Capture the cell that displays the provided text and extract its (x, y) central coordinate. 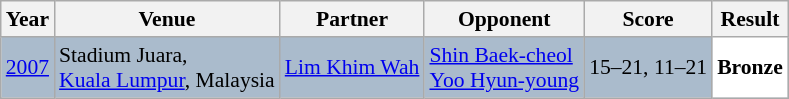
Score (648, 19)
Lim Khim Wah (352, 68)
Shin Baek-cheol Yoo Hyun-young (504, 68)
15–21, 11–21 (648, 68)
Venue (167, 19)
Bronze (750, 68)
Year (28, 19)
Partner (352, 19)
Result (750, 19)
Stadium Juara,Kuala Lumpur, Malaysia (167, 68)
Opponent (504, 19)
2007 (28, 68)
